Find where the given text appears and provide that cell's center as (X, Y) coordinate. 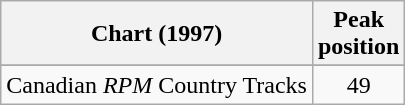
Peakposition (358, 34)
49 (358, 85)
Chart (1997) (157, 34)
Canadian RPM Country Tracks (157, 85)
